Output the (x, y) coordinate of the center of the cell containing the given text.  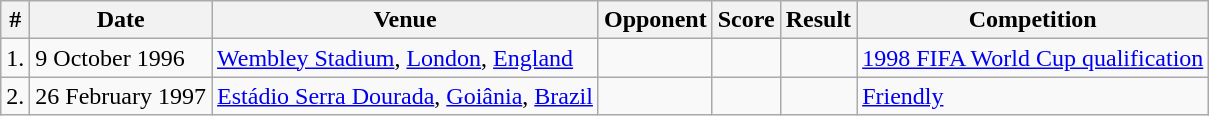
Friendly (1033, 96)
Wembley Stadium, London, England (406, 58)
Score (746, 20)
1998 FIFA World Cup qualification (1033, 58)
26 February 1997 (121, 96)
Result (818, 20)
Competition (1033, 20)
Estádio Serra Dourada, Goiânia, Brazil (406, 96)
Venue (406, 20)
9 October 1996 (121, 58)
1. (16, 58)
Opponent (655, 20)
2. (16, 96)
# (16, 20)
Date (121, 20)
